Return the (x, y) coordinate for the center point of the cell that contains the specified text.  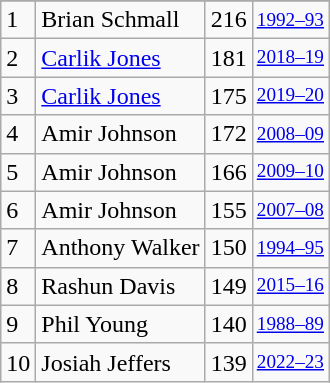
149 (228, 286)
Anthony Walker (120, 248)
2015–16 (290, 286)
150 (228, 248)
139 (228, 362)
2022–23 (290, 362)
1994–95 (290, 248)
Phil Young (120, 324)
Brian Schmall (120, 20)
2 (18, 58)
6 (18, 210)
2007–08 (290, 210)
2018–19 (290, 58)
3 (18, 96)
10 (18, 362)
2009–10 (290, 172)
4 (18, 134)
Rashun Davis (120, 286)
175 (228, 96)
140 (228, 324)
5 (18, 172)
2019–20 (290, 96)
1988–89 (290, 324)
166 (228, 172)
181 (228, 58)
2008–09 (290, 134)
1 (18, 20)
8 (18, 286)
Josiah Jeffers (120, 362)
1992–93 (290, 20)
216 (228, 20)
7 (18, 248)
155 (228, 210)
172 (228, 134)
9 (18, 324)
